Return the (X, Y) coordinate for the center point of the cell that contains the specified text.  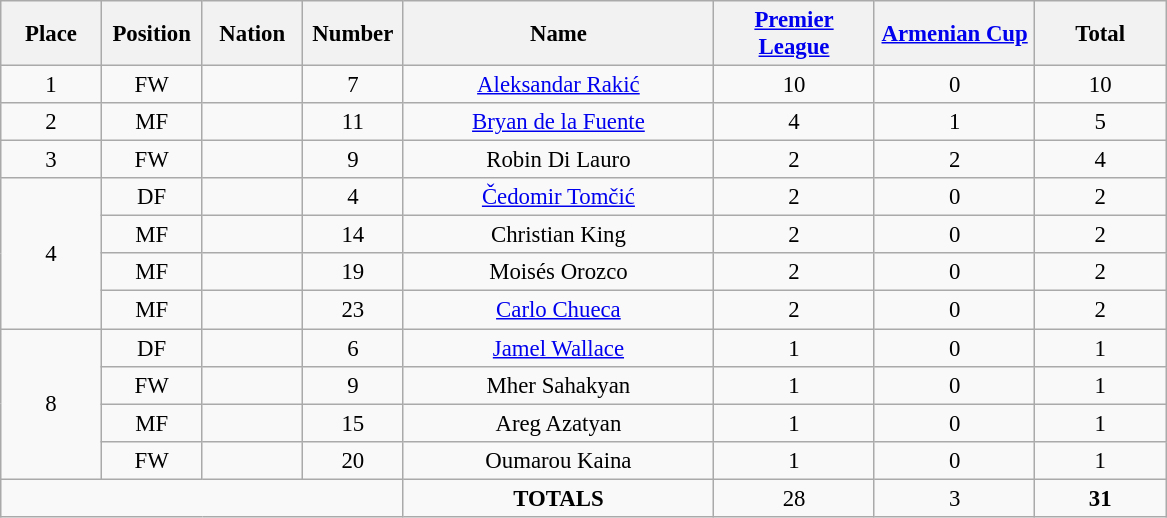
Aleksandar Rakić (558, 85)
Armenian Cup (954, 34)
19 (354, 273)
6 (354, 348)
Areg Azatyan (558, 423)
Total (1100, 34)
15 (354, 423)
Position (152, 34)
Mher Sahakyan (558, 385)
14 (354, 235)
Oumarou Kaina (558, 460)
31 (1100, 498)
Moisés Orozco (558, 273)
5 (1100, 122)
Name (558, 34)
20 (354, 460)
Carlo Chueca (558, 310)
Christian King (558, 235)
23 (354, 310)
TOTALS (558, 498)
Premier League (794, 34)
28 (794, 498)
Robin Di Lauro (558, 160)
Bryan de la Fuente (558, 122)
11 (354, 122)
Jamel Wallace (558, 348)
Place (52, 34)
Nation (252, 34)
8 (52, 404)
Number (354, 34)
Čedomir Tomčić (558, 197)
7 (354, 85)
